Identify which cell holds the provided text, then report its [X, Y] central coordinate. 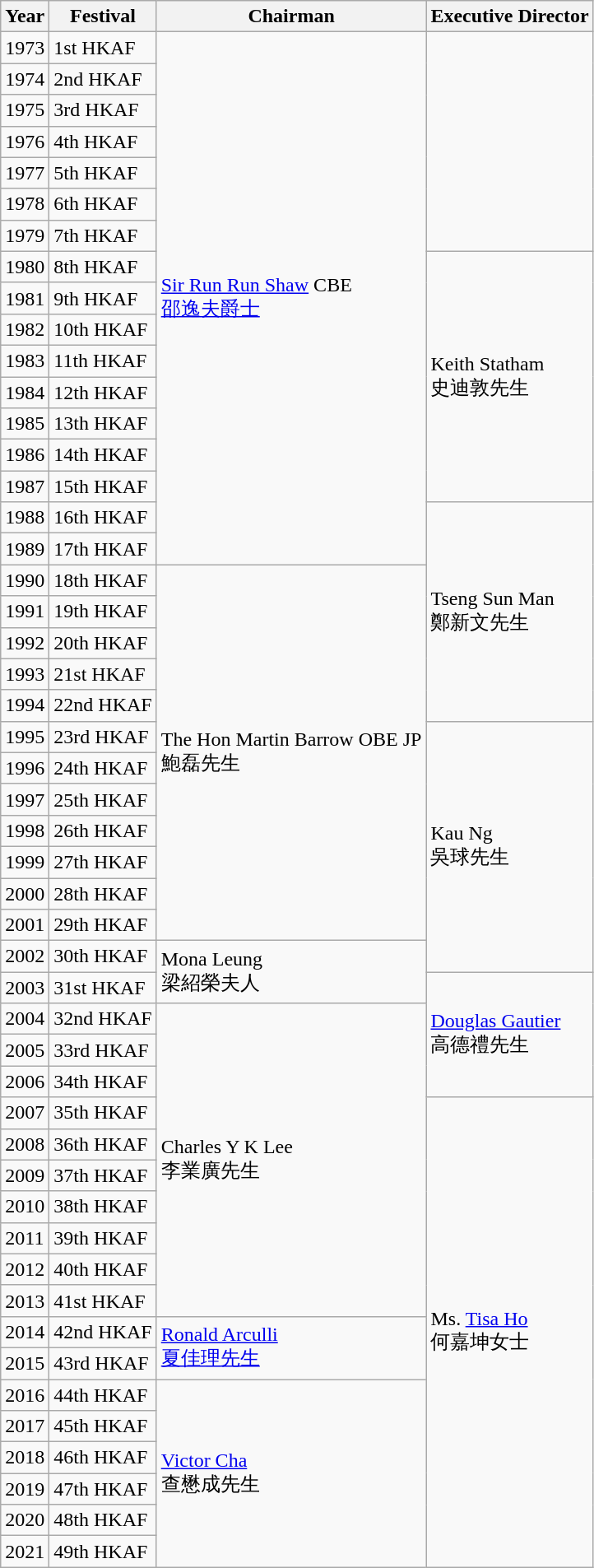
1998 [25, 831]
1984 [25, 393]
19th HKAF [103, 612]
16th HKAF [103, 518]
1993 [25, 674]
The Hon Martin Barrow OBE JP鮑磊先生 [291, 752]
1986 [25, 455]
6th HKAF [103, 204]
2010 [25, 1207]
31st HKAF [103, 988]
17th HKAF [103, 549]
22nd HKAF [103, 705]
11th HKAF [103, 361]
40th HKAF [103, 1269]
45th HKAF [103, 1426]
2006 [25, 1082]
5th HKAF [103, 173]
2013 [25, 1300]
1991 [25, 612]
2021 [25, 1552]
1999 [25, 862]
15th HKAF [103, 486]
44th HKAF [103, 1395]
2004 [25, 1019]
2011 [25, 1238]
24th HKAF [103, 768]
39th HKAF [103, 1238]
7th HKAF [103, 235]
1989 [25, 549]
23rd HKAF [103, 737]
1994 [25, 705]
12th HKAF [103, 393]
2nd HKAF [103, 79]
3rd HKAF [103, 110]
Charles Y K Lee李業廣先生 [291, 1161]
1983 [25, 361]
1975 [25, 110]
2018 [25, 1458]
34th HKAF [103, 1082]
20th HKAF [103, 643]
1980 [25, 267]
2005 [25, 1050]
21st HKAF [103, 674]
2015 [25, 1363]
2007 [25, 1113]
33rd HKAF [103, 1050]
2017 [25, 1426]
Festival [103, 16]
47th HKAF [103, 1489]
2009 [25, 1175]
27th HKAF [103, 862]
4th HKAF [103, 142]
2012 [25, 1269]
10th HKAF [103, 329]
1990 [25, 580]
29th HKAF [103, 925]
Ronald Arculli夏佳理先生 [291, 1347]
2019 [25, 1489]
42nd HKAF [103, 1332]
41st HKAF [103, 1300]
Year [25, 16]
2016 [25, 1395]
2001 [25, 925]
38th HKAF [103, 1207]
2002 [25, 956]
28th HKAF [103, 893]
46th HKAF [103, 1458]
9th HKAF [103, 298]
1981 [25, 298]
1992 [25, 643]
1997 [25, 799]
2020 [25, 1520]
13th HKAF [103, 424]
Douglas Gautier高德禮先生 [510, 1035]
Keith Statham史迪敦先生 [510, 376]
1979 [25, 235]
Victor Cha查懋成先生 [291, 1473]
Executive Director [510, 16]
43rd HKAF [103, 1363]
1978 [25, 204]
25th HKAF [103, 799]
1985 [25, 424]
1974 [25, 79]
1995 [25, 737]
2000 [25, 893]
35th HKAF [103, 1113]
Tseng Sun Man鄭新文先生 [510, 612]
Ms. Tisa Ho何嘉坤女士 [510, 1332]
30th HKAF [103, 956]
1987 [25, 486]
18th HKAF [103, 580]
14th HKAF [103, 455]
32nd HKAF [103, 1019]
8th HKAF [103, 267]
2014 [25, 1332]
49th HKAF [103, 1552]
1982 [25, 329]
1988 [25, 518]
36th HKAF [103, 1144]
26th HKAF [103, 831]
1st HKAF [103, 48]
48th HKAF [103, 1520]
1977 [25, 173]
37th HKAF [103, 1175]
Chairman [291, 16]
2003 [25, 988]
1996 [25, 768]
Sir Run Run Shaw CBE邵逸夫爵士 [291, 298]
1976 [25, 142]
2008 [25, 1144]
1973 [25, 48]
Kau Ng吳球先生 [510, 846]
Mona Leung梁紹榮夫人 [291, 972]
